Output the [X, Y] coordinate of the center of the cell containing the given text.  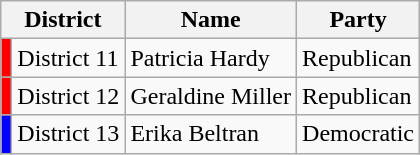
Geraldine Miller [211, 96]
Name [211, 20]
Democratic [358, 134]
Erika Beltran [211, 134]
Party [358, 20]
District [63, 20]
Patricia Hardy [211, 58]
District 13 [68, 134]
District 11 [68, 58]
District 12 [68, 96]
